Output the (X, Y) coordinate of the center of the cell containing the given text.  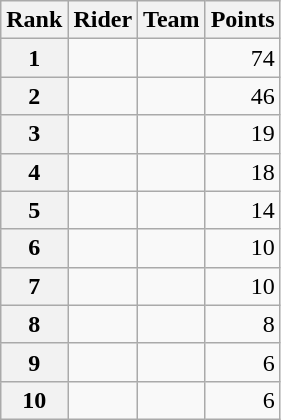
46 (242, 96)
3 (34, 134)
5 (34, 210)
Rank (34, 20)
Points (242, 20)
Team (172, 20)
1 (34, 58)
2 (34, 96)
9 (34, 362)
7 (34, 286)
Rider (103, 20)
19 (242, 134)
18 (242, 172)
14 (242, 210)
74 (242, 58)
4 (34, 172)
